Determine the [X, Y] coordinate at the center of the cell enclosing the given text.  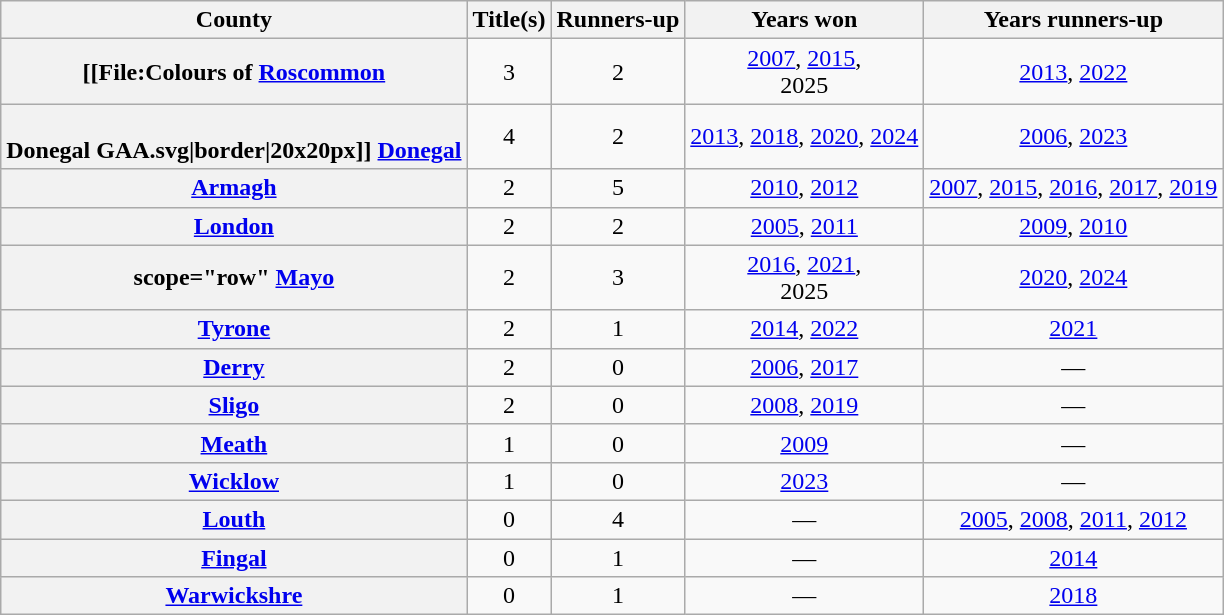
Sligo [234, 405]
2009, 2010 [1074, 226]
Donegal GAA.svg|border|20x20px]] Donegal [234, 136]
2023 [804, 481]
Years runners-up [1074, 20]
Years won [804, 20]
2020, 2024 [1074, 278]
2018 [1074, 596]
2006, 2017 [804, 367]
2021 [1074, 329]
[[File:Colours of Roscommon [234, 72]
Meath [234, 443]
2008, 2019 [804, 405]
2006, 2023 [1074, 136]
Derry [234, 367]
County [234, 20]
2014 [1074, 557]
2005, 2008, 2011, 2012 [1074, 519]
2013, 2022 [1074, 72]
Fingal [234, 557]
Tyrone [234, 329]
Armagh [234, 188]
2010, 2012 [804, 188]
5 [618, 188]
scope="row" Mayo [234, 278]
2016, 2021,2025 [804, 278]
2009 [804, 443]
Louth [234, 519]
2007, 2015,2025 [804, 72]
Wicklow [234, 481]
Warwickshre [234, 596]
London [234, 226]
2005, 2011 [804, 226]
2014, 2022 [804, 329]
2013, 2018, 2020, 2024 [804, 136]
2007, 2015, 2016, 2017, 2019 [1074, 188]
Runners-up [618, 20]
Title(s) [509, 20]
